For the text-containing cell, return its midpoint in (x, y) coordinate format. 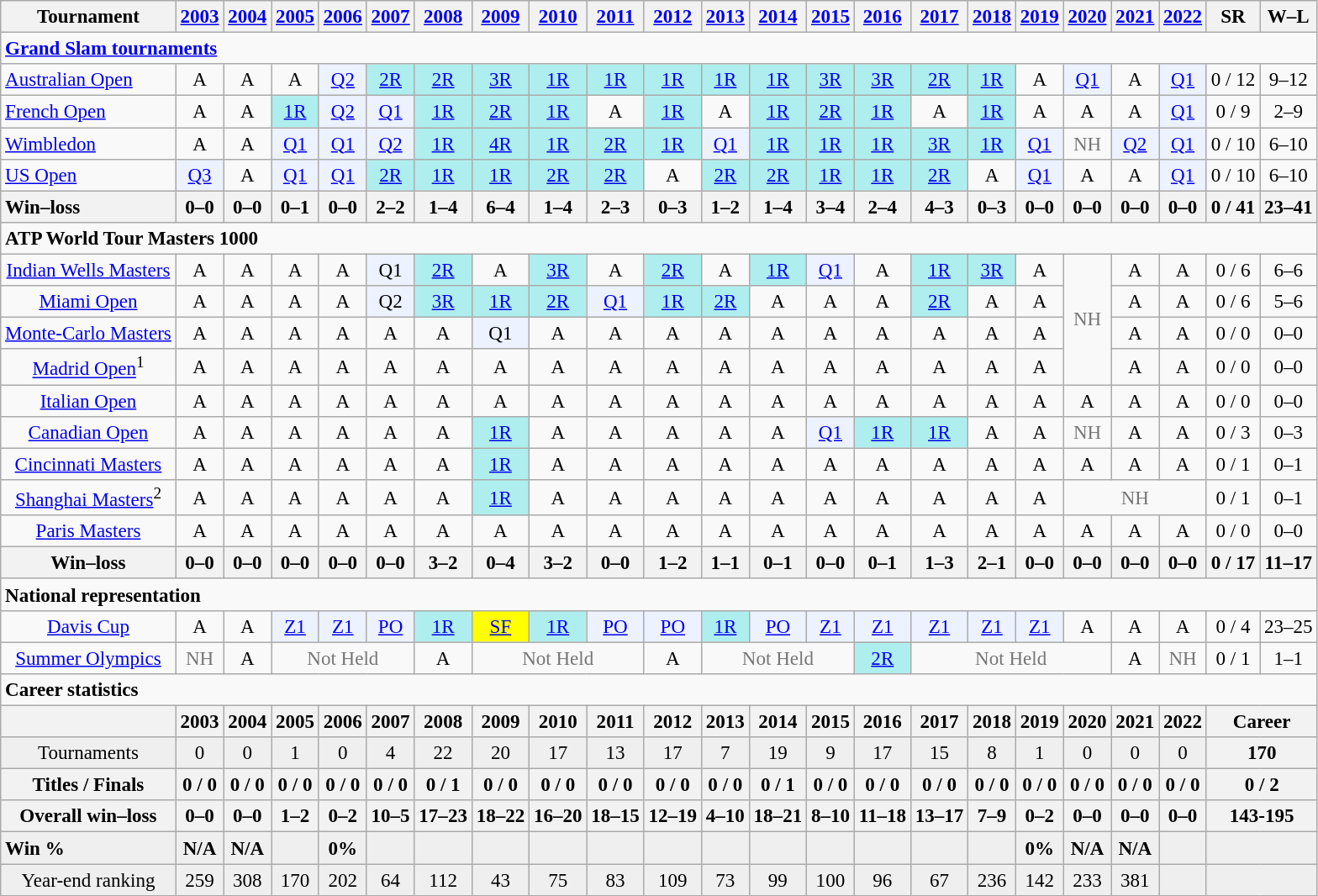
Cincinnati Masters (88, 464)
French Open (88, 112)
0 / 12 (1232, 80)
SF (500, 626)
15 (939, 753)
Wimbledon (88, 144)
19 (778, 753)
12–19 (672, 817)
Italian Open (88, 401)
4R (500, 144)
US Open (88, 176)
2–3 (615, 207)
112 (443, 880)
142 (1039, 880)
233 (1088, 880)
18–15 (615, 817)
43 (500, 880)
Career statistics (659, 690)
8–10 (830, 817)
0–4 (500, 563)
Madrid Open1 (88, 367)
0 / 17 (1232, 563)
8 (992, 753)
0 / 41 (1232, 207)
Grand Slam tournaments (659, 49)
1–3 (939, 563)
16–20 (558, 817)
4–10 (725, 817)
Tournament (88, 17)
202 (343, 880)
Monte-Carlo Masters (88, 334)
13–17 (939, 817)
2–9 (1289, 112)
109 (672, 880)
13 (615, 753)
Win % (88, 848)
9–12 (1289, 80)
SR (1232, 17)
64 (390, 880)
Australian Open (88, 80)
Canadian Open (88, 433)
67 (939, 880)
73 (725, 880)
143-195 (1261, 817)
7 (725, 753)
National representation (659, 595)
Overall win–loss (88, 817)
Indian Wells Masters (88, 271)
259 (200, 880)
0 / 4 (1232, 626)
10–5 (390, 817)
Tournaments (88, 753)
83 (615, 880)
11–17 (1289, 563)
6–4 (500, 207)
23–25 (1289, 626)
ATP World Tour Masters 1000 (659, 239)
381 (1135, 880)
17–23 (443, 817)
5–6 (1289, 302)
20 (500, 753)
3–4 (830, 207)
308 (247, 880)
0 / 3 (1232, 433)
7–9 (992, 817)
Shanghai Masters2 (88, 498)
23–41 (1289, 207)
18–21 (778, 817)
22 (443, 753)
11–18 (883, 817)
Year-end ranking (88, 880)
Career (1261, 722)
96 (883, 880)
4 (390, 753)
9 (830, 753)
2–1 (992, 563)
0 / 2 (1261, 785)
236 (992, 880)
Paris Masters (88, 531)
2–2 (390, 207)
75 (558, 880)
6–6 (1289, 271)
2–4 (883, 207)
Summer Olympics (88, 658)
18–22 (500, 817)
Davis Cup (88, 626)
Q3 (200, 176)
Titles / Finals (88, 785)
Miami Open (88, 302)
100 (830, 880)
0 / 9 (1232, 112)
99 (778, 880)
4–3 (939, 207)
W–L (1289, 17)
